Capture the cell that displays the provided text and extract its [x, y] central coordinate. 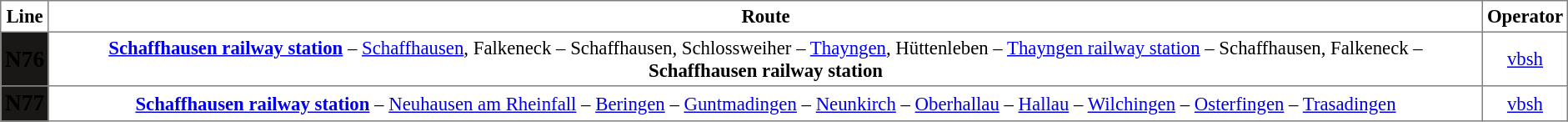
Route [765, 17]
Line [25, 17]
Operator [1525, 17]
N76 [25, 58]
N77 [25, 104]
